Locate the cell with the specified text and output its [X, Y] center coordinate. 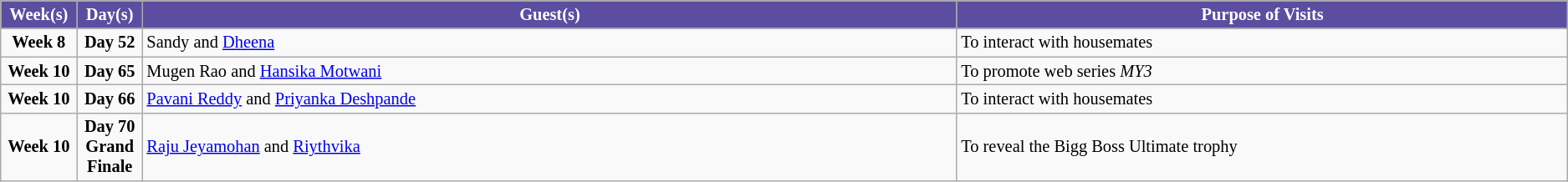
Guest(s) [550, 14]
Day 52 [110, 43]
Day 70Grand Finale [110, 147]
Day 66 [110, 99]
Pavani Reddy and Priyanka Deshpande [550, 99]
Raju Jeyamohan and Riythvika [550, 147]
Day 65 [110, 71]
Mugen Rao and Hansika Motwani [550, 71]
Week 8 [38, 43]
Sandy and Dheena [550, 43]
To reveal the Bigg Boss Ultimate trophy [1262, 147]
Day(s) [110, 14]
Week(s) [38, 14]
Purpose of Visits [1262, 14]
To promote web series MY3 [1262, 71]
